Find where the given text appears and provide that cell's center as (x, y) coordinate. 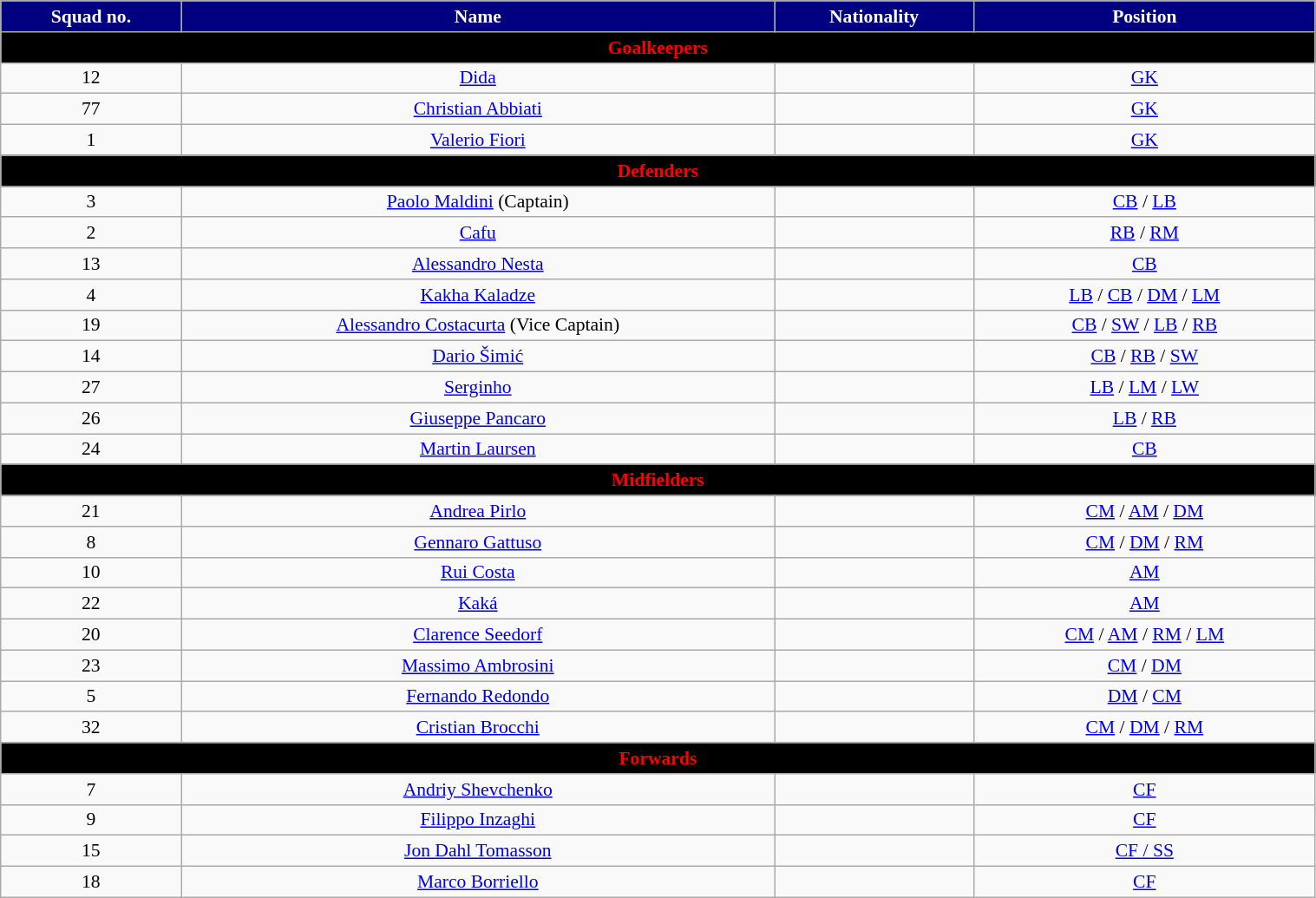
8 (91, 542)
Cristian Brocchi (478, 728)
15 (91, 851)
9 (91, 820)
LB / CB / DM / LM (1145, 295)
Squad no. (91, 16)
Dario Šimić (478, 357)
LB / LM / LW (1145, 388)
2 (91, 233)
RB / RM (1145, 233)
32 (91, 728)
Andriy Shevchenko (478, 790)
CB / SW / LB / RB (1145, 325)
Andrea Pirlo (478, 511)
CB / LB (1145, 202)
20 (91, 635)
Fernando Redondo (478, 697)
Goalkeepers (658, 48)
Martin Laursen (478, 449)
Nationality (874, 16)
Kakha Kaladze (478, 295)
5 (91, 697)
Serginho (478, 388)
18 (91, 882)
Massimo Ambrosini (478, 665)
Dida (478, 78)
3 (91, 202)
CM / AM / DM (1145, 511)
77 (91, 109)
19 (91, 325)
Gennaro Gattuso (478, 542)
Alessandro Nesta (478, 264)
Valerio Fiori (478, 141)
Cafu (478, 233)
Alessandro Costacurta (Vice Captain) (478, 325)
Jon Dahl Tomasson (478, 851)
1 (91, 141)
Position (1145, 16)
CB / RB / SW (1145, 357)
22 (91, 604)
Midfielders (658, 481)
Marco Borriello (478, 882)
CF / SS (1145, 851)
Name (478, 16)
CM / AM / RM / LM (1145, 635)
DM / CM (1145, 697)
13 (91, 264)
7 (91, 790)
24 (91, 449)
Kaká (478, 604)
LB / RB (1145, 418)
CM / DM (1145, 665)
21 (91, 511)
Forwards (658, 758)
Rui Costa (478, 573)
Paolo Maldini (Captain) (478, 202)
Giuseppe Pancaro (478, 418)
14 (91, 357)
23 (91, 665)
Clarence Seedorf (478, 635)
Filippo Inzaghi (478, 820)
26 (91, 418)
10 (91, 573)
12 (91, 78)
27 (91, 388)
4 (91, 295)
Christian Abbiati (478, 109)
Defenders (658, 171)
